Search for the cell housing the specified text and yield its (X, Y) center coordinate. 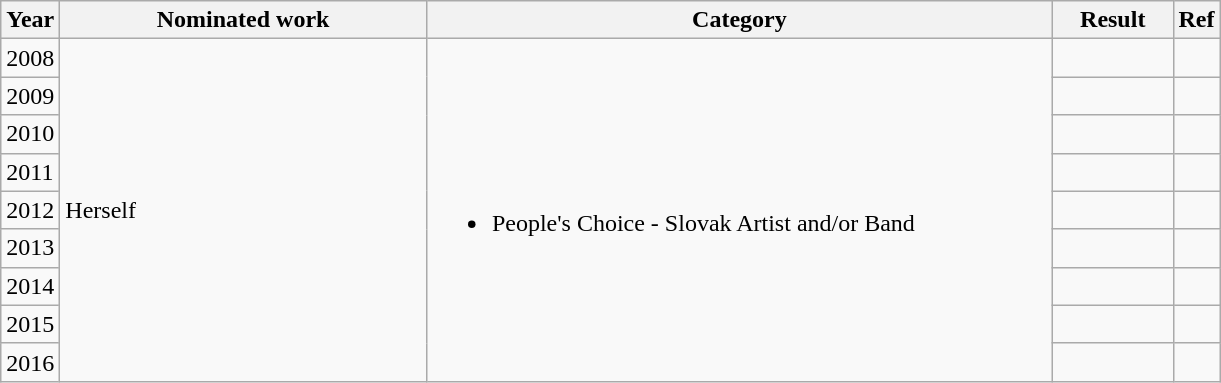
2015 (30, 324)
Result (1112, 20)
Category (739, 20)
Year (30, 20)
2009 (30, 96)
2008 (30, 58)
Herself (244, 210)
2016 (30, 362)
2010 (30, 134)
Ref (1196, 20)
Nominated work (244, 20)
2014 (30, 286)
2012 (30, 210)
2013 (30, 248)
People's Choice - Slovak Artist and/or Band (739, 210)
2011 (30, 172)
